Search for the cell housing the specified text and yield its [x, y] center coordinate. 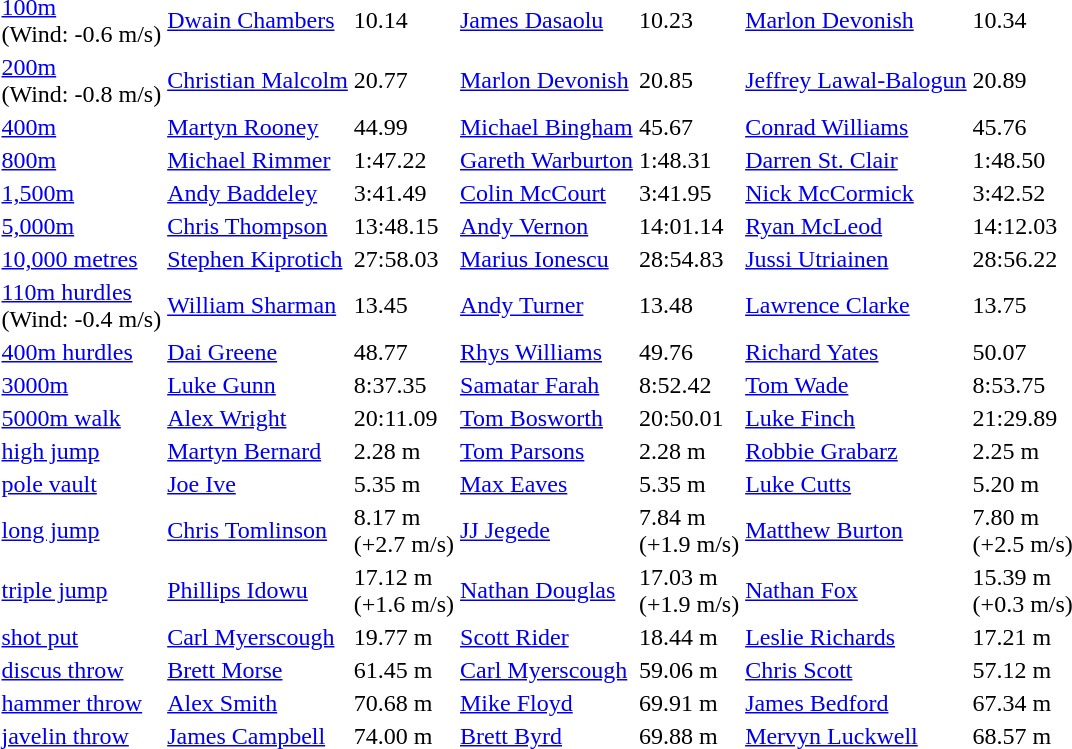
400m hurdles [82, 352]
1,500m [82, 193]
Martyn Bernard [258, 451]
Nathan Fox [856, 590]
Michael Bingham [547, 127]
Nick McCormick [856, 193]
high jump [82, 451]
49.76 [688, 352]
45.67 [688, 127]
17.03 m(+1.9 m/s) [688, 590]
7.84 m(+1.9 m/s) [688, 530]
hammer throw [82, 703]
Leslie Richards [856, 637]
800m [82, 160]
JJ Jegede [547, 530]
17.12 m(+1.6 m/s) [404, 590]
long jump [82, 530]
13.45 [404, 306]
69.91 m [688, 703]
20:11.09 [404, 418]
Marius Ionescu [547, 259]
Tom Bosworth [547, 418]
Andy Turner [547, 306]
Jussi Utriainen [856, 259]
59.06 m [688, 670]
Samatar Farah [547, 385]
10,000 metres [82, 259]
Lawrence Clarke [856, 306]
Rhys Williams [547, 352]
5,000m [82, 226]
61.45 m [404, 670]
Richard Yates [856, 352]
3000m [82, 385]
Phillips Idowu [258, 590]
Luke Cutts [856, 484]
8.17 m (+2.7 m/s) [404, 530]
Andy Baddeley [258, 193]
Luke Finch [856, 418]
14:01.14 [688, 226]
Max Eaves [547, 484]
Martyn Rooney [258, 127]
Ryan McLeod [856, 226]
Jeffrey Lawal-Balogun [856, 80]
28:54.83 [688, 259]
110m hurdles(Wind: -0.4 m/s) [82, 306]
discus throw [82, 670]
Conrad Williams [856, 127]
Michael Rimmer [258, 160]
Chris Thompson [258, 226]
Chris Tomlinson [258, 530]
triple jump [82, 590]
Robbie Grabarz [856, 451]
Nathan Douglas [547, 590]
Luke Gunn [258, 385]
James Bedford [856, 703]
8:52.42 [688, 385]
8:37.35 [404, 385]
27:58.03 [404, 259]
20:50.01 [688, 418]
70.68 m [404, 703]
Gareth Warburton [547, 160]
13:48.15 [404, 226]
Dai Greene [258, 352]
18.44 m [688, 637]
Alex Smith [258, 703]
20.77 [404, 80]
Christian Malcolm [258, 80]
Brett Morse [258, 670]
Scott Rider [547, 637]
Darren St. Clair [856, 160]
William Sharman [258, 306]
Mike Floyd [547, 703]
Tom Parsons [547, 451]
1:48.31 [688, 160]
Stephen Kiprotich [258, 259]
13.48 [688, 306]
Matthew Burton [856, 530]
5000m walk [82, 418]
3:41.95 [688, 193]
Marlon Devonish [547, 80]
200m(Wind: -0.8 m/s) [82, 80]
Chris Scott [856, 670]
19.77 m [404, 637]
Colin McCourt [547, 193]
400m [82, 127]
Joe Ive [258, 484]
Alex Wright [258, 418]
1:47.22 [404, 160]
20.85 [688, 80]
Andy Vernon [547, 226]
44.99 [404, 127]
Tom Wade [856, 385]
shot put [82, 637]
3:41.49 [404, 193]
pole vault [82, 484]
48.77 [404, 352]
